Return (x, y) of the center of cell containing provided text 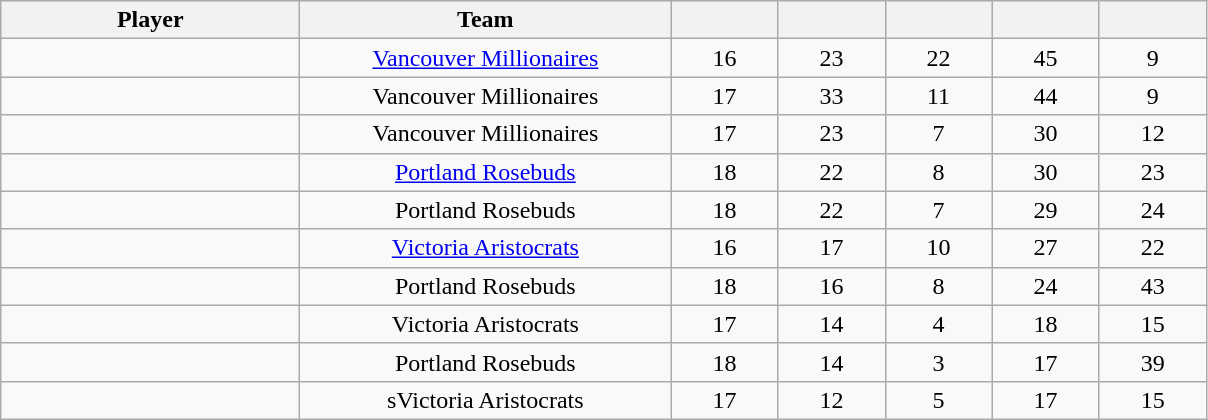
27 (1046, 248)
sVictoria Aristocrats (486, 400)
39 (1152, 362)
5 (938, 400)
Team (486, 20)
45 (1046, 58)
43 (1152, 286)
3 (938, 362)
11 (938, 96)
4 (938, 324)
Player (150, 20)
33 (832, 96)
29 (1046, 210)
44 (1046, 96)
10 (938, 248)
